Find where the given text appears and provide that cell's center as [X, Y] coordinate. 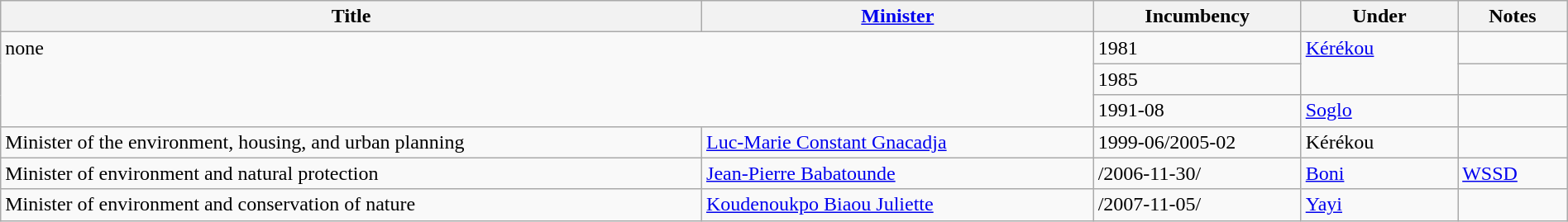
Incumbency [1198, 17]
Boni [1379, 173]
1991-08 [1198, 111]
Soglo [1379, 111]
Jean-Pierre Babatounde [898, 173]
Yayi [1379, 205]
Koudenoukpo Biaou Juliette [898, 205]
Minister of environment and natural protection [351, 173]
Title [351, 17]
Under [1379, 17]
/2007-11-05/ [1198, 205]
1981 [1198, 48]
Luc-Marie Constant Gnacadja [898, 142]
1985 [1198, 79]
1999-06/2005-02 [1198, 142]
none [547, 79]
WSSD [1513, 173]
Minister of the environment, housing, and urban planning [351, 142]
Minister of environment and conservation of nature [351, 205]
Notes [1513, 17]
Minister [898, 17]
/2006-11-30/ [1198, 173]
